Pinpoint the cell where the given text exists, returning its [X, Y] midpoint coordinate. 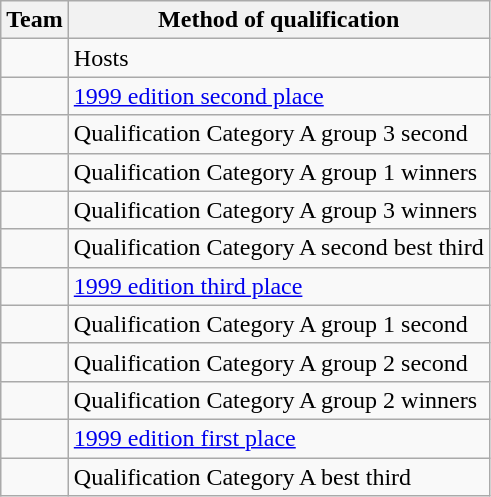
Qualification Category A group 3 second [278, 134]
Qualification Category A second best third [278, 248]
Qualification Category A best third [278, 477]
Qualification Category A group 1 second [278, 324]
Qualification Category A group 1 winners [278, 172]
1999 edition second place [278, 96]
Hosts [278, 58]
Qualification Category A group 2 second [278, 362]
Method of qualification [278, 20]
Team [35, 20]
1999 edition first place [278, 438]
1999 edition third place [278, 286]
Qualification Category A group 2 winners [278, 400]
Qualification Category A group 3 winners [278, 210]
